Scan for the cell matching the given text and deliver its (X, Y) coordinate at center. 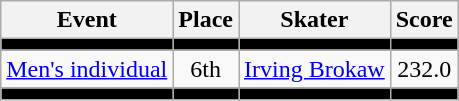
Skater (314, 20)
Event (87, 20)
6th (206, 69)
Irving Brokaw (314, 69)
Place (206, 20)
Score (424, 20)
Men's individual (87, 69)
232.0 (424, 69)
